Scan for the cell matching the given text and deliver its (x, y) coordinate at center. 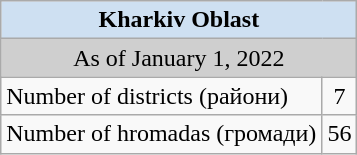
Kharkiv Oblast (179, 20)
As of January 1, 2022 (179, 58)
7 (340, 96)
56 (340, 134)
Number of hromadas (громади) (162, 134)
Number of districts (райони) (162, 96)
